Return [X, Y] of the center of cell containing provided text 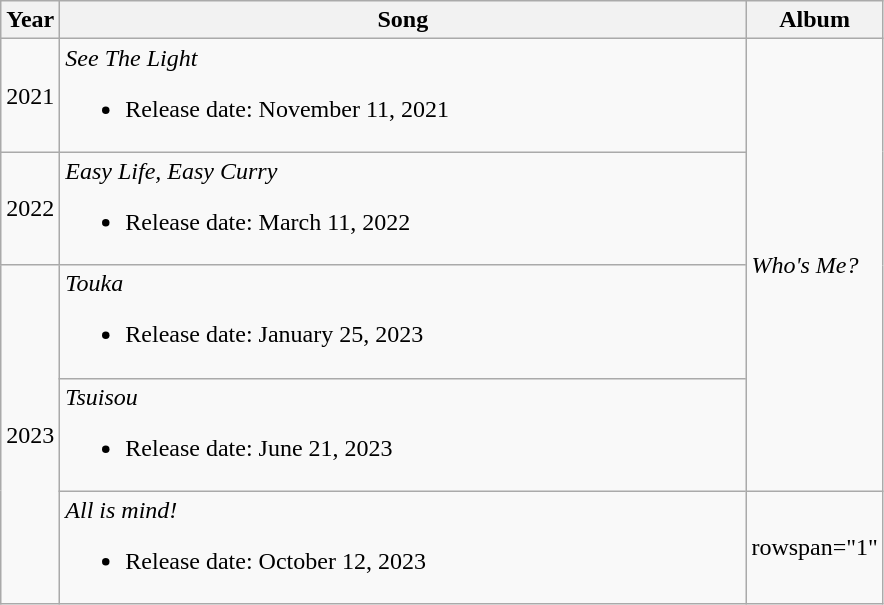
All is mind!Release date: October 12, 2023 [403, 548]
rowspan="1" [815, 548]
Album [815, 20]
ToukaRelease date: January 25, 2023 [403, 322]
2023 [30, 434]
TsuisouRelease date: June 21, 2023 [403, 434]
Year [30, 20]
See The LightRelease date: November 11, 2021 [403, 96]
Who's Me? [815, 265]
Easy Life, Easy CurryRelease date: March 11, 2022 [403, 208]
2021 [30, 96]
Song [403, 20]
2022 [30, 208]
